Extract the (X, Y) coordinate from the center of the cell holding the provided text.  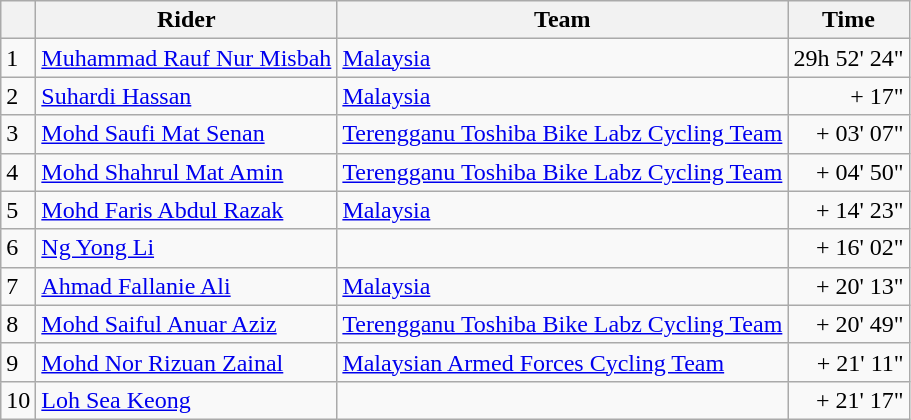
Mohd Faris Abdul Razak (186, 210)
10 (18, 400)
+ 21' 11" (848, 362)
Time (848, 20)
+ 20' 13" (848, 286)
7 (18, 286)
Ahmad Fallanie Ali (186, 286)
Muhammad Rauf Nur Misbah (186, 58)
Mohd Saiful Anuar Aziz (186, 324)
Suhardi Hassan (186, 96)
4 (18, 172)
1 (18, 58)
Team (562, 20)
+ 14' 23" (848, 210)
+ 21' 17" (848, 400)
Loh Sea Keong (186, 400)
9 (18, 362)
6 (18, 248)
+ 04' 50" (848, 172)
Rider (186, 20)
+ 16' 02" (848, 248)
Mohd Saufi Mat Senan (186, 134)
Mohd Shahrul Mat Amin (186, 172)
+ 20' 49" (848, 324)
+ 03' 07" (848, 134)
3 (18, 134)
Mohd Nor Rizuan Zainal (186, 362)
Ng Yong Li (186, 248)
29h 52' 24" (848, 58)
2 (18, 96)
5 (18, 210)
8 (18, 324)
Malaysian Armed Forces Cycling Team (562, 362)
+ 17" (848, 96)
